Find where the given text appears and provide that cell's center as (x, y) coordinate. 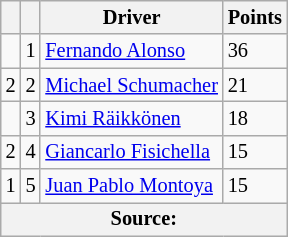
4 (31, 152)
Fernando Alonso (131, 51)
Juan Pablo Montoya (131, 186)
Giancarlo Fisichella (131, 152)
3 (31, 118)
Points (255, 17)
21 (255, 85)
Kimi Räikkönen (131, 118)
18 (255, 118)
5 (31, 186)
36 (255, 51)
Michael Schumacher (131, 85)
Source: (144, 219)
Driver (131, 17)
